Provide the (X, Y) coordinate of the cell's center where the given text is located.  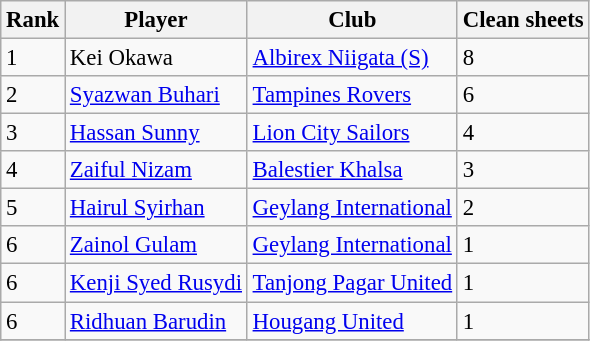
Kenji Syed Rusydi (156, 283)
Kei Okawa (156, 58)
Balestier Khalsa (352, 170)
Rank (33, 20)
Club (352, 20)
Ridhuan Barudin (156, 321)
Clean sheets (522, 20)
8 (522, 58)
Tanjong Pagar United (352, 283)
Tampines Rovers (352, 95)
Zainol Gulam (156, 245)
Player (156, 20)
Hougang United (352, 321)
Zaiful Nizam (156, 170)
5 (33, 208)
Albirex Niigata (S) (352, 58)
Syazwan Buhari (156, 95)
Lion City Sailors (352, 133)
Hassan Sunny (156, 133)
Hairul Syirhan (156, 208)
